Search for the cell housing the specified text and yield its [x, y] center coordinate. 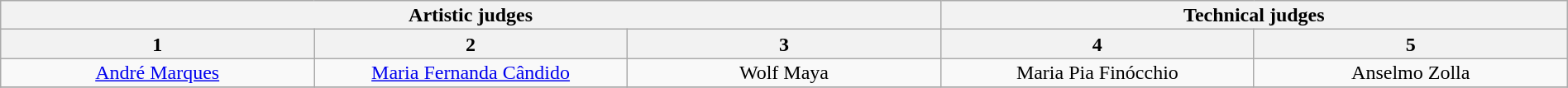
2 [471, 44]
5 [1411, 44]
André Marques [157, 72]
Artistic judges [471, 15]
4 [1097, 44]
3 [784, 44]
Anselmo Zolla [1411, 72]
Maria Fernanda Cândido [471, 72]
Maria Pia Finócchio [1097, 72]
Wolf Maya [784, 72]
Technical judges [1254, 15]
1 [157, 44]
